Capture the cell that displays the provided text and extract its (X, Y) central coordinate. 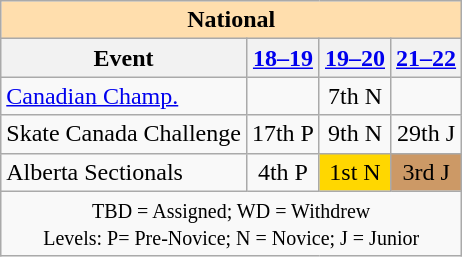
18–19 (282, 58)
Skate Canada Challenge (124, 134)
17th P (282, 134)
Event (124, 58)
National (232, 20)
3rd J (426, 172)
29th J (426, 134)
7th N (354, 96)
Alberta Sectionals (124, 172)
4th P (282, 172)
1st N (354, 172)
9th N (354, 134)
Canadian Champ. (124, 96)
21–22 (426, 58)
19–20 (354, 58)
TBD = Assigned; WD = Withdrew Levels: P= Pre-Novice; N = Novice; J = Junior (232, 224)
